Scan for the cell matching the given text and deliver its (X, Y) coordinate at center. 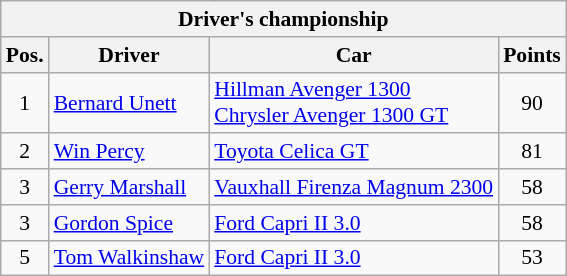
Pos. (25, 55)
Driver (130, 55)
Vauxhall Firenza Magnum 2300 (354, 187)
Gerry Marshall (130, 187)
Hillman Avenger 1300Chrysler Avenger 1300 GT (354, 102)
81 (532, 152)
Driver's championship (284, 19)
5 (25, 258)
Tom Walkinshaw (130, 258)
1 (25, 102)
Win Percy (130, 152)
Points (532, 55)
2 (25, 152)
Gordon Spice (130, 223)
Bernard Unett (130, 102)
Car (354, 55)
53 (532, 258)
Toyota Celica GT (354, 152)
90 (532, 102)
